Pinpoint the cell where the given text exists, returning its [X, Y] midpoint coordinate. 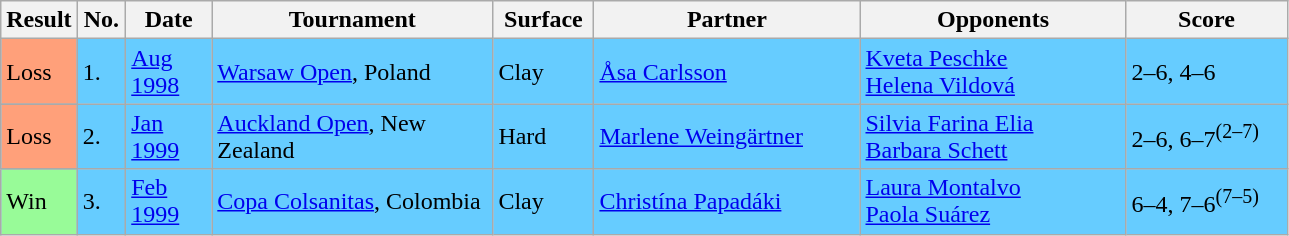
Feb 1999 [169, 202]
No. [102, 20]
Surface [544, 20]
Jan 1999 [169, 136]
2–6, 4–6 [1206, 72]
Hard [544, 136]
Laura Montalvo Paola Suárez [993, 202]
Date [169, 20]
Åsa Carlsson [727, 72]
Auckland Open, New Zealand [352, 136]
2–6, 6–7(2–7) [1206, 136]
Opponents [993, 20]
Score [1206, 20]
1. [102, 72]
Tournament [352, 20]
3. [102, 202]
Copa Colsanitas, Colombia [352, 202]
2. [102, 136]
Warsaw Open, Poland [352, 72]
Aug 1998 [169, 72]
Christína Papadáki [727, 202]
6–4, 7–6(7–5) [1206, 202]
Silvia Farina Elia Barbara Schett [993, 136]
Partner [727, 20]
Marlene Weingärtner [727, 136]
Result [39, 20]
Win [39, 202]
Kveta Peschke Helena Vildová [993, 72]
